Determine the (X, Y) coordinate at the center of the cell enclosing the given text.  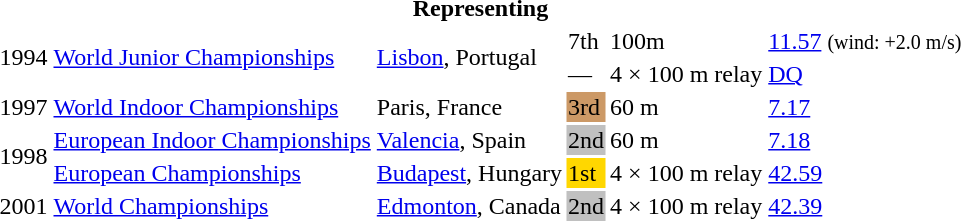
World Championships (212, 206)
European Championships (212, 173)
3rd (586, 107)
— (586, 74)
Edmonton, Canada (469, 206)
Valencia, Spain (469, 140)
Paris, France (469, 107)
Budapest, Hungary (469, 173)
European Indoor Championships (212, 140)
7th (586, 41)
World Indoor Championships (212, 107)
100m (686, 41)
Lisbon, Portugal (469, 58)
World Junior Championships (212, 58)
1st (586, 173)
